Provide the (X, Y) coordinate of the cell's center where the given text is located.  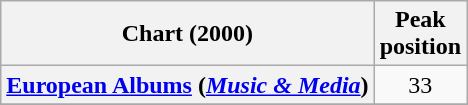
Peakposition (420, 34)
Chart (2000) (188, 34)
33 (420, 85)
European Albums (Music & Media) (188, 85)
